Determine the (X, Y) coordinate at the center of the cell enclosing the given text.  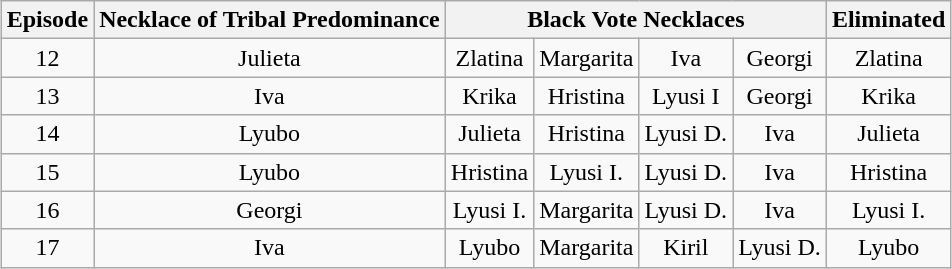
Episode (47, 20)
Kiril (686, 248)
15 (47, 172)
Eliminated (888, 20)
Necklace of Tribal Predominance (270, 20)
12 (47, 58)
Lyusi I (686, 96)
14 (47, 134)
13 (47, 96)
16 (47, 210)
17 (47, 248)
Black Vote Necklaces (636, 20)
